Provide the [x, y] coordinate of the cell's center where the given text is located.  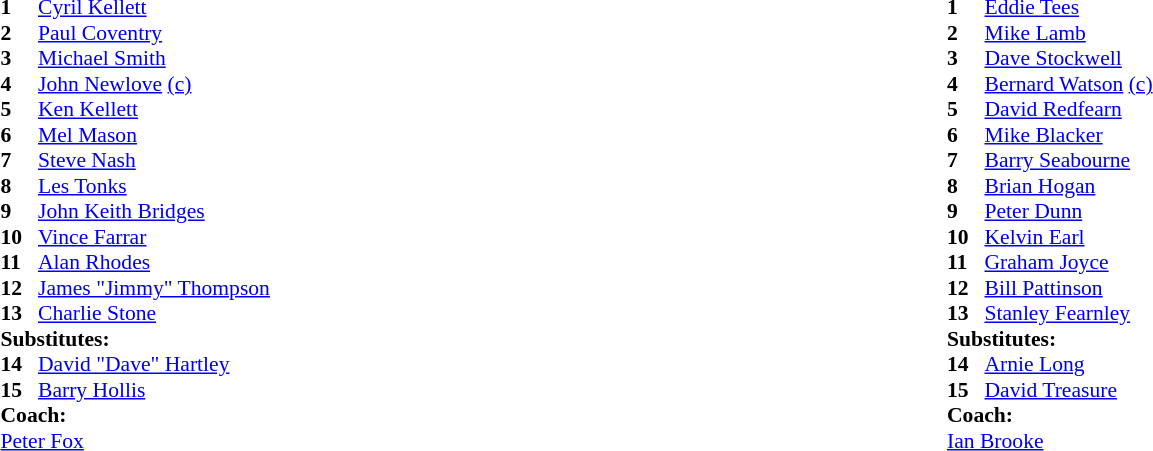
Barry Hollis [154, 390]
Alan Rhodes [154, 263]
Vince Farrar [154, 237]
Graham Joyce [1068, 263]
Les Tonks [154, 186]
James "Jimmy" Thompson [154, 288]
David "Dave" Hartley [154, 365]
John Newlove (c) [154, 84]
Peter Dunn [1068, 211]
Stanley Fearnley [1068, 313]
Mike Blacker [1068, 135]
Dave Stockwell [1068, 59]
Charlie Stone [154, 313]
Bernard Watson (c) [1068, 84]
John Keith Bridges [154, 211]
Mike Lamb [1068, 33]
David Treasure [1068, 390]
Paul Coventry [154, 33]
Barry Seabourne [1068, 161]
Kelvin Earl [1068, 237]
Bill Pattinson [1068, 288]
Brian Hogan [1068, 186]
Mel Mason [154, 135]
Ken Kellett [154, 109]
Steve Nash [154, 161]
David Redfearn [1068, 109]
Michael Smith [154, 59]
Arnie Long [1068, 365]
